Determine the (X, Y) coordinate at the center of the cell enclosing the given text.  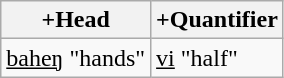
vi "half" (218, 58)
+Quantifier (218, 20)
baheŋ "hands" (76, 58)
+Head (76, 20)
